Find where the given text appears and provide that cell's center as [X, Y] coordinate. 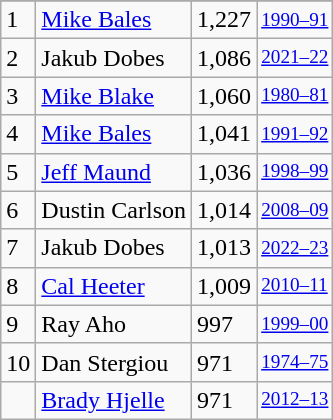
Brady Hjelle [114, 400]
1,009 [224, 286]
2021–22 [295, 58]
Mike Blake [114, 96]
Cal Heeter [114, 286]
1998–99 [295, 172]
2012–13 [295, 400]
Dan Stergiou [114, 362]
6 [18, 210]
1,086 [224, 58]
1990–91 [295, 20]
1999–00 [295, 324]
1,060 [224, 96]
8 [18, 286]
Jeff Maund [114, 172]
Dustin Carlson [114, 210]
3 [18, 96]
997 [224, 324]
10 [18, 362]
7 [18, 248]
9 [18, 324]
5 [18, 172]
1 [18, 20]
1,014 [224, 210]
1,227 [224, 20]
2010–11 [295, 286]
1974–75 [295, 362]
1980–81 [295, 96]
2 [18, 58]
1991–92 [295, 134]
2022–23 [295, 248]
1,041 [224, 134]
4 [18, 134]
1,013 [224, 248]
2008–09 [295, 210]
1,036 [224, 172]
Ray Aho [114, 324]
